Return [x, y] of the center of cell containing provided text 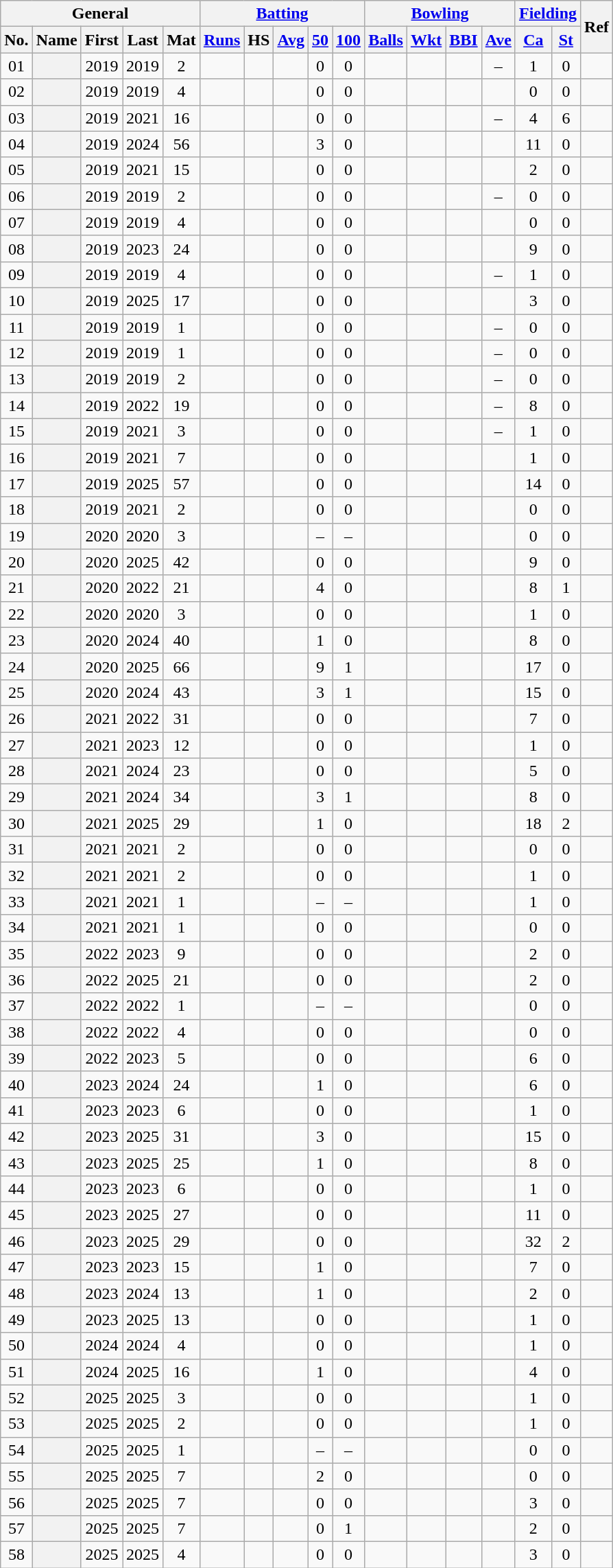
38 [16, 1032]
48 [16, 1294]
22 [16, 614]
52 [16, 1398]
Ca [533, 40]
No. [16, 40]
66 [182, 666]
37 [16, 1006]
05 [16, 170]
St [566, 40]
Mat [182, 40]
Fielding [547, 14]
04 [16, 144]
35 [16, 954]
30 [16, 823]
51 [16, 1372]
Avg [291, 40]
09 [16, 274]
06 [16, 196]
55 [16, 1476]
26 [16, 718]
02 [16, 92]
Batting [282, 14]
49 [16, 1320]
Runs [221, 40]
36 [16, 980]
54 [16, 1450]
Balls [386, 40]
Bowling [440, 14]
08 [16, 248]
07 [16, 222]
100 [348, 40]
03 [16, 118]
Ref [597, 27]
BBI [464, 40]
First [101, 40]
28 [16, 771]
Name [56, 40]
Last [143, 40]
Ave [498, 40]
20 [16, 562]
39 [16, 1058]
58 [16, 1554]
53 [16, 1424]
HS [259, 40]
Wkt [426, 40]
01 [16, 66]
33 [16, 902]
44 [16, 1189]
46 [16, 1241]
47 [16, 1267]
45 [16, 1215]
General [100, 14]
41 [16, 1110]
10 [16, 301]
